Return the (X, Y) coordinate for the center point of the cell that contains the specified text.  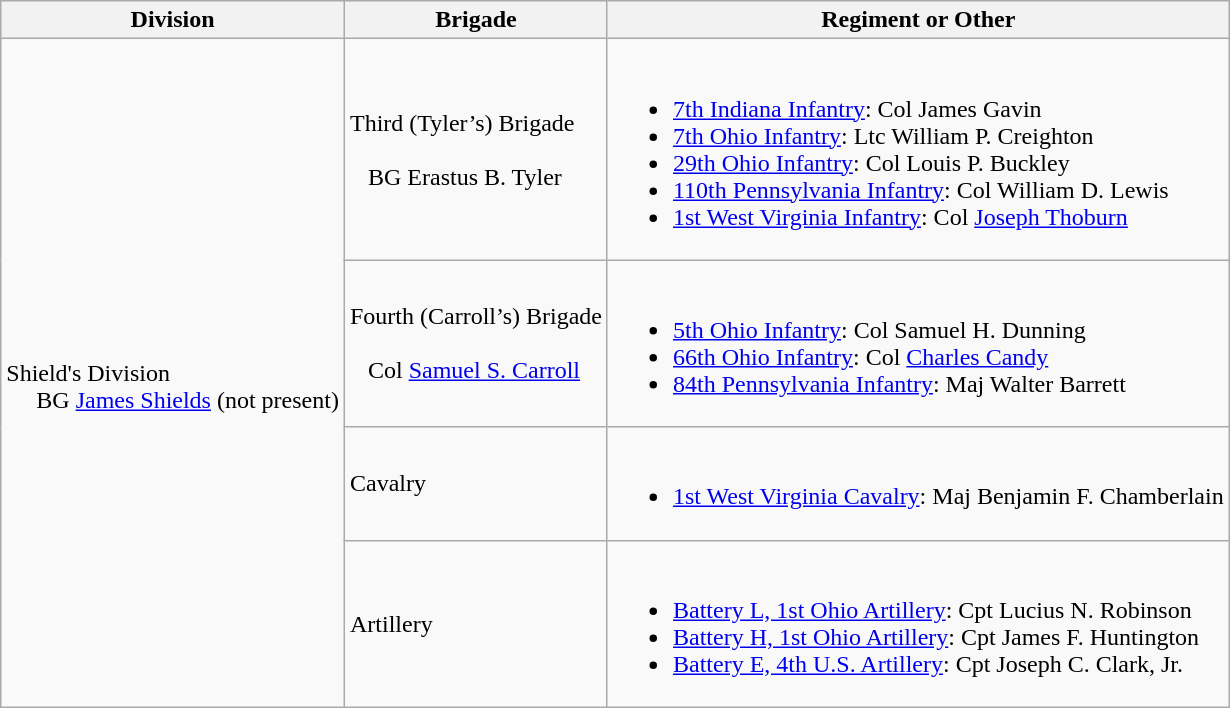
Shield's Division BG James Shields (not present) (173, 373)
Third (Tyler’s) Brigade BG Erastus B. Tyler (476, 150)
Division (173, 20)
Cavalry (476, 484)
Fourth (Carroll’s) Brigade Col Samuel S. Carroll (476, 344)
5th Ohio Infantry: Col Samuel H. Dunning66th Ohio Infantry: Col Charles Candy84th Pennsylvania Infantry: Maj Walter Barrett (918, 344)
Brigade (476, 20)
Regiment or Other (918, 20)
1st West Virginia Cavalry: Maj Benjamin F. Chamberlain (918, 484)
Artillery (476, 624)
